From the cell containing the given text, extract its center point as (x, y) coordinate. 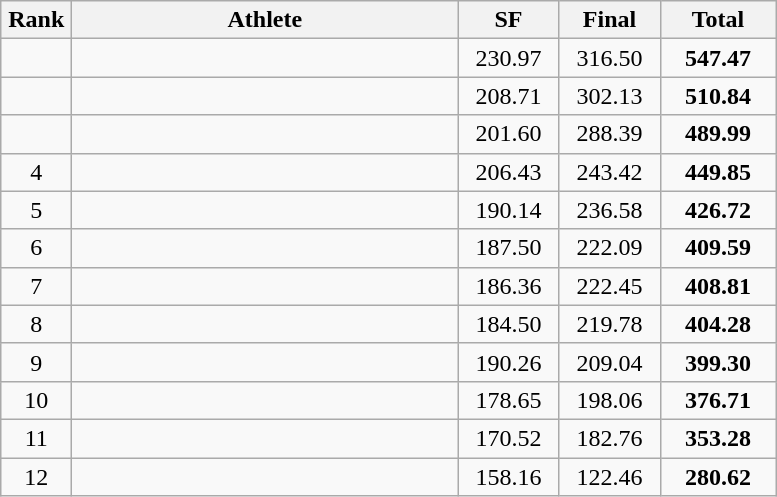
6 (36, 248)
184.50 (508, 324)
316.50 (610, 58)
158.16 (508, 477)
236.58 (610, 210)
547.47 (718, 58)
408.81 (718, 286)
11 (36, 438)
187.50 (508, 248)
12 (36, 477)
208.71 (508, 96)
489.99 (718, 134)
206.43 (508, 172)
186.36 (508, 286)
219.78 (610, 324)
243.42 (610, 172)
9 (36, 362)
Athlete (265, 20)
7 (36, 286)
8 (36, 324)
222.45 (610, 286)
222.09 (610, 248)
409.59 (718, 248)
178.65 (508, 400)
449.85 (718, 172)
Final (610, 20)
404.28 (718, 324)
510.84 (718, 96)
5 (36, 210)
353.28 (718, 438)
170.52 (508, 438)
288.39 (610, 134)
302.13 (610, 96)
190.26 (508, 362)
190.14 (508, 210)
4 (36, 172)
198.06 (610, 400)
426.72 (718, 210)
230.97 (508, 58)
201.60 (508, 134)
Rank (36, 20)
Total (718, 20)
280.62 (718, 477)
10 (36, 400)
209.04 (610, 362)
376.71 (718, 400)
182.76 (610, 438)
399.30 (718, 362)
122.46 (610, 477)
SF (508, 20)
